Pinpoint the cell where the given text exists, returning its (x, y) midpoint coordinate. 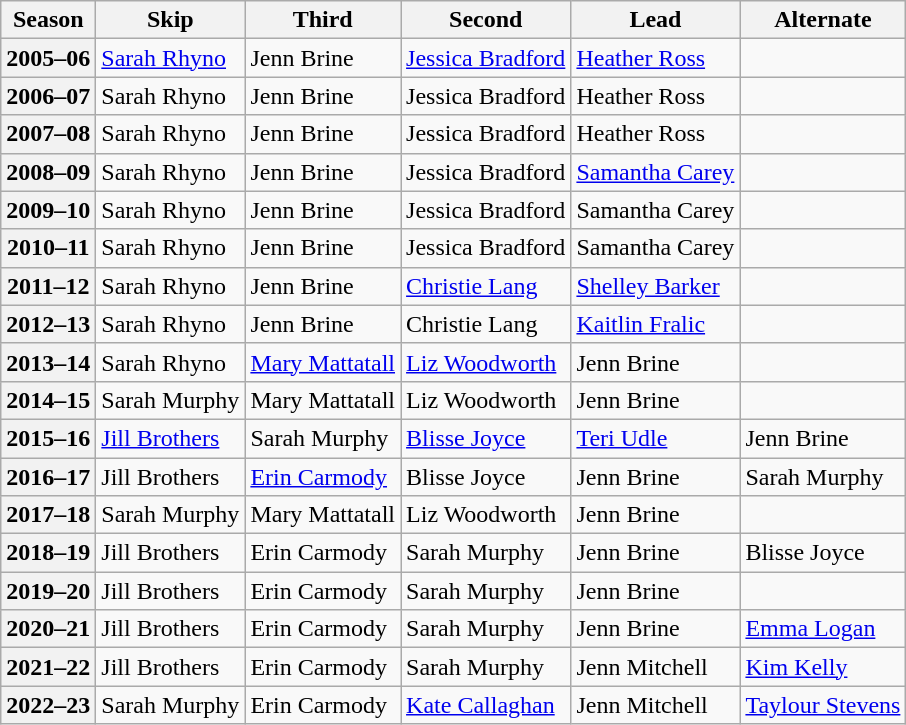
2018–19 (48, 553)
Third (323, 20)
Shelley Barker (656, 286)
2010–11 (48, 248)
2006–07 (48, 96)
Lead (656, 20)
2009–10 (48, 210)
Season (48, 20)
2017–18 (48, 515)
Skip (170, 20)
2005–06 (48, 58)
Kaitlin Fralic (656, 324)
2019–20 (48, 591)
Taylour Stevens (823, 705)
2011–12 (48, 286)
Teri Udle (656, 438)
2008–09 (48, 172)
Kate Callaghan (486, 705)
Kim Kelly (823, 667)
2021–22 (48, 667)
Second (486, 20)
2012–13 (48, 324)
2015–16 (48, 438)
2022–23 (48, 705)
2007–08 (48, 134)
2014–15 (48, 400)
2016–17 (48, 477)
Alternate (823, 20)
Emma Logan (823, 629)
2013–14 (48, 362)
2020–21 (48, 629)
